Identify which cell holds the provided text, then report its [x, y] central coordinate. 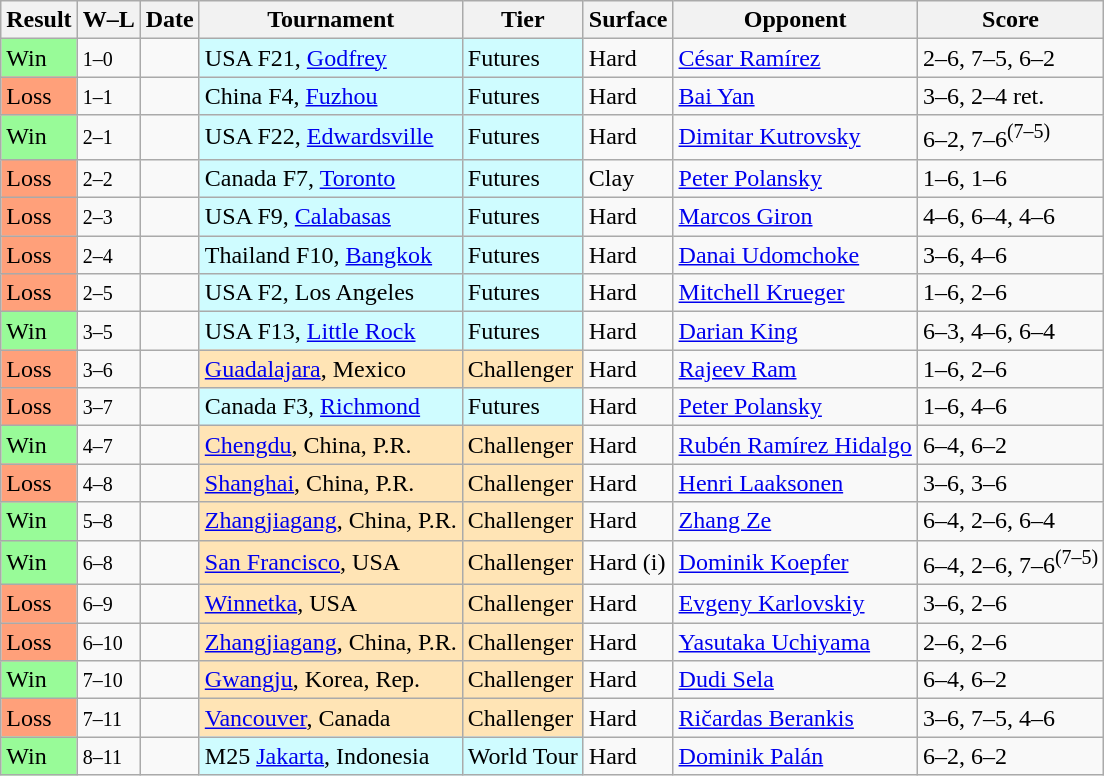
5–8 [108, 521]
3–6 [108, 369]
USA F21, Godfrey [330, 58]
4–8 [108, 483]
USA F9, Calabasas [330, 217]
W–L [108, 20]
3–6, 7–5, 4–6 [1010, 718]
1–6, 4–6 [1010, 407]
6–4, 2–6, 6–4 [1010, 521]
6–2, 7–6(7–5) [1010, 138]
1–1 [108, 96]
3–6, 3–6 [1010, 483]
Chengdu, China, P.R. [330, 445]
6–9 [108, 604]
Dominik Koepfer [795, 562]
1–6, 1–6 [1010, 178]
3–6, 4–6 [1010, 255]
Evgeny Karlovskiy [795, 604]
Guadalajara, Mexico [330, 369]
Yasutaka Uchiyama [795, 642]
2–5 [108, 293]
7–10 [108, 680]
6–2, 6–2 [1010, 756]
Dimitar Kutrovsky [795, 138]
World Tour [522, 756]
Opponent [795, 20]
Vancouver, Canada [330, 718]
Gwangju, Korea, Rep. [330, 680]
Canada F7, Toronto [330, 178]
Canada F3, Richmond [330, 407]
1–0 [108, 58]
Rubén Ramírez Hidalgo [795, 445]
3–6, 2–6 [1010, 604]
8–11 [108, 756]
Date [170, 20]
2–1 [108, 138]
Bai Yan [795, 96]
4–6, 6–4, 4–6 [1010, 217]
USA F22, Edwardsville [330, 138]
Result [39, 20]
6–10 [108, 642]
Dominik Palán [795, 756]
Winnetka, USA [330, 604]
2–4 [108, 255]
César Ramírez [795, 58]
6–4, 2–6, 7–6(7–5) [1010, 562]
Dudi Sela [795, 680]
Zhang Ze [795, 521]
Shanghai, China, P.R. [330, 483]
Score [1010, 20]
Hard (i) [628, 562]
San Francisco, USA [330, 562]
Tier [522, 20]
Rajeev Ram [795, 369]
Ričardas Berankis [795, 718]
2–2 [108, 178]
China F4, Fuzhou [330, 96]
Danai Udomchoke [795, 255]
3–7 [108, 407]
3–5 [108, 331]
7–11 [108, 718]
Thailand F10, Bangkok [330, 255]
USA F13, Little Rock [330, 331]
USA F2, Los Angeles [330, 293]
6–8 [108, 562]
M25 Jakarta, Indonesia [330, 756]
Henri Laaksonen [795, 483]
4–7 [108, 445]
Mitchell Krueger [795, 293]
Marcos Giron [795, 217]
3–6, 2–4 ret. [1010, 96]
Tournament [330, 20]
Darian King [795, 331]
Surface [628, 20]
2–3 [108, 217]
2–6, 7–5, 6–2 [1010, 58]
6–3, 4–6, 6–4 [1010, 331]
Clay [628, 178]
2–6, 2–6 [1010, 642]
